Extract the (x, y) coordinate from the center of the cell holding the provided text.  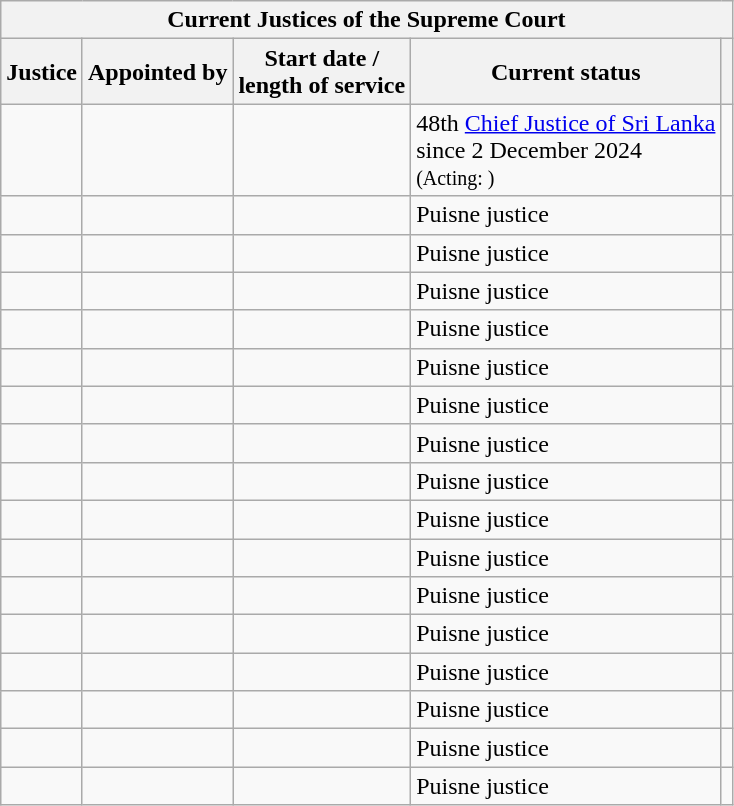
Start date / length of service (322, 72)
Current Justices of the Supreme Court (366, 20)
Current status (566, 72)
Justice (42, 72)
48th Chief Justice of Sri Lanka since 2 December 2024 (Acting: ) (566, 150)
Appointed by (157, 72)
